Return the [X, Y] coordinate for the center point of the cell that contains the specified text.  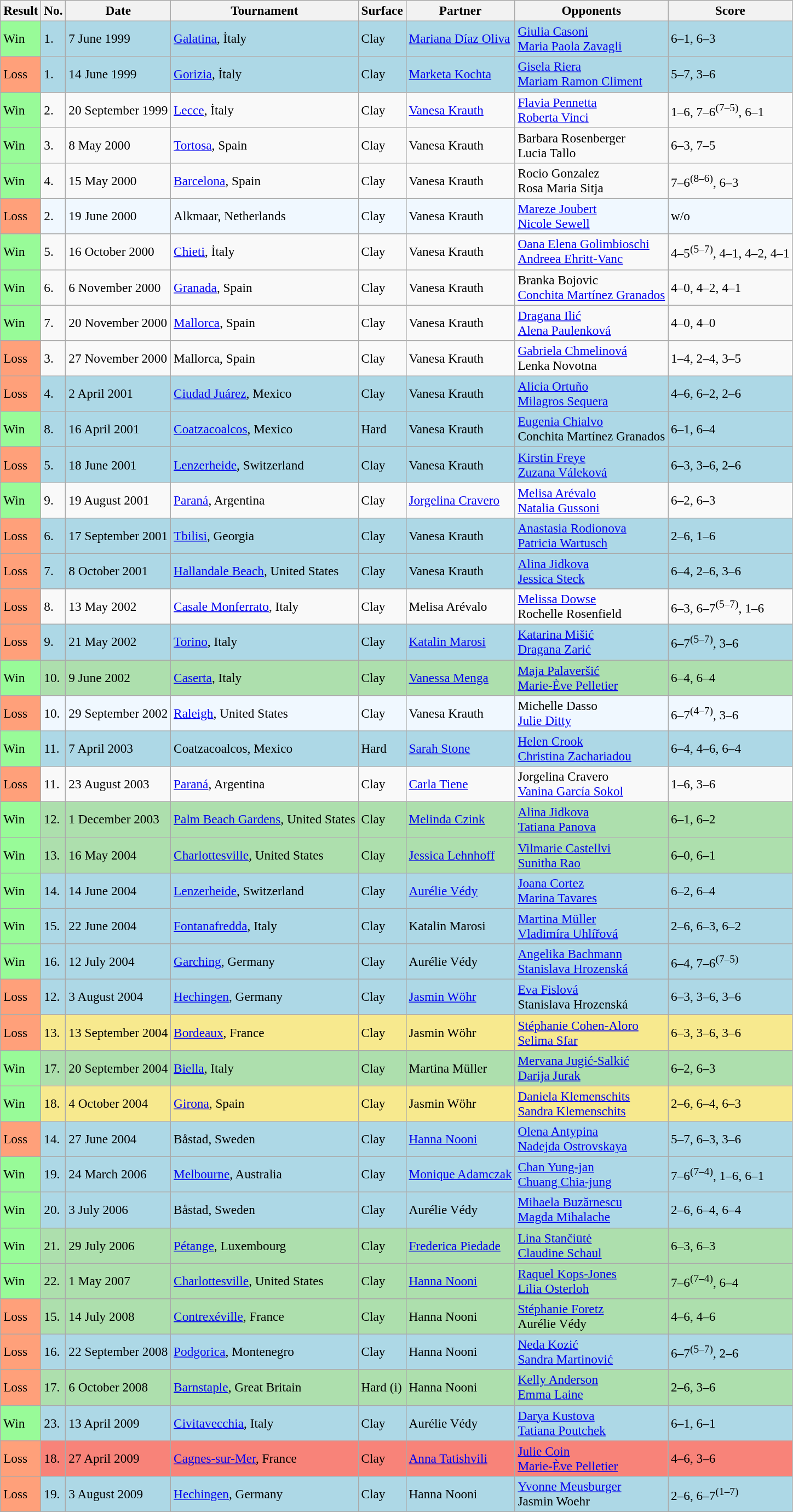
1 May 2007 [118, 1281]
20 November 2000 [118, 322]
Contrexéville, France [265, 1316]
Katarina Mišić Dragana Zarić [591, 642]
6 October 2008 [118, 1387]
4–6, 6–2, 2–6 [731, 393]
Melisa Arévalo [460, 607]
Daniela Klemenschits Sandra Klemenschits [591, 1103]
6–2, 6–4 [731, 891]
Biella, Italy [265, 1068]
6–1, 6–3 [731, 38]
Barbara Rosenberger Lucia Tallo [591, 145]
2–6, 6–4, 6–3 [731, 1103]
3 August 2004 [118, 997]
12 July 2004 [118, 961]
Cagnes-sur-Mer, France [265, 1458]
8 May 2000 [118, 145]
5–7, 3–6 [731, 75]
Frederica Piedade [460, 1246]
4 October 2004 [118, 1103]
3 July 2006 [118, 1210]
14 June 1999 [118, 75]
Maja Palaveršić Marie-Ève Pelletier [591, 677]
Alicia Ortuño Milagros Sequera [591, 393]
4–5(5–7), 4–1, 4–2, 4–1 [731, 252]
Stéphanie Cohen-Aloro Selima Sfar [591, 1032]
Tbilisi, Georgia [265, 536]
w/o [731, 216]
4–0, 4–0 [731, 322]
23 August 2003 [118, 783]
27 April 2009 [118, 1458]
Flavia Pennetta Roberta Vinci [591, 110]
13 September 2004 [118, 1032]
Yvonne Meusburger Jasmin Woehr [591, 1493]
6–1, 6–1 [731, 1423]
Surface [382, 10]
4–6, 4–6 [731, 1316]
16 October 2000 [118, 252]
Hard (i) [382, 1387]
Melisa Arévalo Natalia Gussoni [591, 500]
17 September 2001 [118, 536]
Vilmarie Castellvi Sunitha Rao [591, 855]
5–7, 6–3, 3–6 [731, 1138]
6–4, 6–4 [731, 677]
Helen Crook Christina Zachariadou [591, 748]
Raquel Kops-Jones Lilia Osterloh [591, 1281]
29 July 2006 [118, 1246]
Raleigh, United States [265, 713]
Galatina, İtaly [265, 38]
Granada, Spain [265, 287]
Barnstaple, Great Britain [265, 1387]
2–6, 6–7(1–7) [731, 1493]
1 December 2003 [118, 820]
6–7(5–7), 2–6 [731, 1352]
Civitavecchia, Italy [265, 1423]
Stéphanie Foretz Aurélie Védy [591, 1316]
15 May 2000 [118, 181]
Alkmaar, Netherlands [265, 216]
1–4, 2–4, 3–5 [731, 358]
6 November 2000 [118, 287]
27 June 2004 [118, 1138]
Bordeaux, France [265, 1032]
Mareze Joubert Nicole Sewell [591, 216]
27 November 2000 [118, 358]
Girona, Spain [265, 1103]
6–7(5–7), 3–6 [731, 642]
21. [54, 1246]
Gabriela Chmelinová Lenka Novotna [591, 358]
14 June 2004 [118, 891]
Olena Antypina Nadejda Ostrovskaya [591, 1138]
Lina Stančiūtė Claudine Schaul [591, 1246]
2–6, 6–4, 6–4 [731, 1210]
Date [118, 10]
Alina Jidkova Jessica Steck [591, 571]
Pétange, Luxembourg [265, 1246]
Oana Elena Golimbioschi Andreea Ehritt-Vanc [591, 252]
Gisela Riera Mariam Ramon Climent [591, 75]
19 June 2000 [118, 216]
Ciudad Juárez, Mexico [265, 393]
22. [54, 1281]
Mihaela Buzărnescu Magda Mihalache [591, 1210]
Monique Adamczak [460, 1175]
Neda Kozić Sandra Martinović [591, 1352]
6–3, 7–5 [731, 145]
Melbourne, Australia [265, 1175]
29 September 2002 [118, 713]
2–6, 3–6 [731, 1387]
6–3, 6–3 [731, 1246]
Rocio Gonzalez Rosa Maria Sitja [591, 181]
2–6, 6–3, 6–2 [731, 926]
Hallandale Beach, United States [265, 571]
20. [54, 1210]
Opponents [591, 10]
Julie Coin Marie-Ève Pelletier [591, 1458]
Angelika Bachmann Stanislava Hrozenská [591, 961]
Palm Beach Gardens, United States [265, 820]
Martina Müller [460, 1068]
4–6, 3–6 [731, 1458]
Mariana Díaz Oliva [460, 38]
6–7(4–7), 3–6 [731, 713]
16 May 2004 [118, 855]
3 August 2009 [118, 1493]
Marketa Kochta [460, 75]
Michelle Dasso Julie Ditty [591, 713]
Tortosa, Spain [265, 145]
Gorizia, İtaly [265, 75]
Dragana Ilić Alena Paulenková [591, 322]
Caserta, Italy [265, 677]
No. [54, 10]
Branka Bojovic Conchita Martínez Granados [591, 287]
Kirstin Freye Zuzana Váleková [591, 465]
Jorgelina Cravero [460, 500]
14 July 2008 [118, 1316]
13 April 2009 [118, 1423]
6–4, 4–6, 6–4 [731, 748]
Darya Kustova Tatiana Poutchek [591, 1423]
6–4, 2–6, 3–6 [731, 571]
20 September 1999 [118, 110]
23. [54, 1423]
24 March 2006 [118, 1175]
Joana Cortez Marina Tavares [591, 891]
7–6(7–4), 6–4 [731, 1281]
6–1, 6–2 [731, 820]
1–6, 3–6 [731, 783]
6–3, 6–7(5–7), 1–6 [731, 607]
7 April 2003 [118, 748]
9 June 2002 [118, 677]
Chan Yung-jan Chuang Chia-jung [591, 1175]
2–6, 1–6 [731, 536]
Fontanafredda, Italy [265, 926]
Casale Monferrato, Italy [265, 607]
19 August 2001 [118, 500]
16 April 2001 [118, 429]
Podgorica, Montenegro [265, 1352]
Anna Tatishvili [460, 1458]
Garching, Germany [265, 961]
13 May 2002 [118, 607]
7–6(7–4), 1–6, 6–1 [731, 1175]
Sarah Stone [460, 748]
Anastasia Rodionova Patricia Wartusch [591, 536]
Tournament [265, 10]
Result [21, 10]
Partner [460, 10]
Eva Fislová Stanislava Hrozenská [591, 997]
Giulia Casoni Maria Paola Zavagli [591, 38]
18 June 2001 [118, 465]
6–4, 7–6(7–5) [731, 961]
4–0, 4–2, 4–1 [731, 287]
6–1, 6–4 [731, 429]
Jessica Lehnhoff [460, 855]
22 September 2008 [118, 1352]
Chieti, İtaly [265, 252]
Alina Jidkova Tatiana Panova [591, 820]
Torino, Italy [265, 642]
7–6(8–6), 6–3 [731, 181]
1–6, 7–6(7–5), 6–1 [731, 110]
6–3, 3–6, 2–6 [731, 465]
8 October 2001 [118, 571]
Mervana Jugić-Salkić Darija Jurak [591, 1068]
Martina Müller Vladimíra Uhlířová [591, 926]
Jorgelina Cravero Vanina García Sokol [591, 783]
Lecce, İtaly [265, 110]
21 May 2002 [118, 642]
7 June 1999 [118, 38]
Melinda Czink [460, 820]
22 June 2004 [118, 926]
Vanessa Menga [460, 677]
Kelly Anderson Emma Laine [591, 1387]
Eugenia Chialvo Conchita Martínez Granados [591, 429]
6–0, 6–1 [731, 855]
20 September 2004 [118, 1068]
Melissa Dowse Rochelle Rosenfield [591, 607]
2 April 2001 [118, 393]
Carla Tiene [460, 783]
Barcelona, Spain [265, 181]
Score [731, 10]
